Locate the cell with the specified text and output its [X, Y] center coordinate. 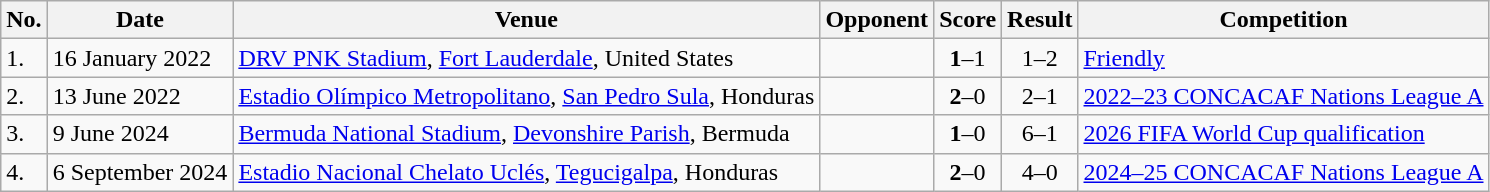
3. [24, 134]
Result [1040, 20]
2026 FIFA World Cup qualification [1284, 134]
Date [140, 20]
6 September 2024 [140, 172]
Competition [1284, 20]
1–2 [1040, 58]
2–1 [1040, 96]
DRV PNK Stadium, Fort Lauderdale, United States [526, 58]
2. [24, 96]
Estadio Olímpico Metropolitano, San Pedro Sula, Honduras [526, 96]
6–1 [1040, 134]
4. [24, 172]
Opponent [877, 20]
1–1 [968, 58]
16 January 2022 [140, 58]
13 June 2022 [140, 96]
9 June 2024 [140, 134]
No. [24, 20]
2024–25 CONCACAF Nations League A [1284, 172]
Score [968, 20]
4–0 [1040, 172]
2022–23 CONCACAF Nations League A [1284, 96]
1–0 [968, 134]
Friendly [1284, 58]
1. [24, 58]
Bermuda National Stadium, Devonshire Parish, Bermuda [526, 134]
Estadio Nacional Chelato Uclés, Tegucigalpa, Honduras [526, 172]
Venue [526, 20]
